Provide the (x, y) coordinate of the cell's center where the given text is located.  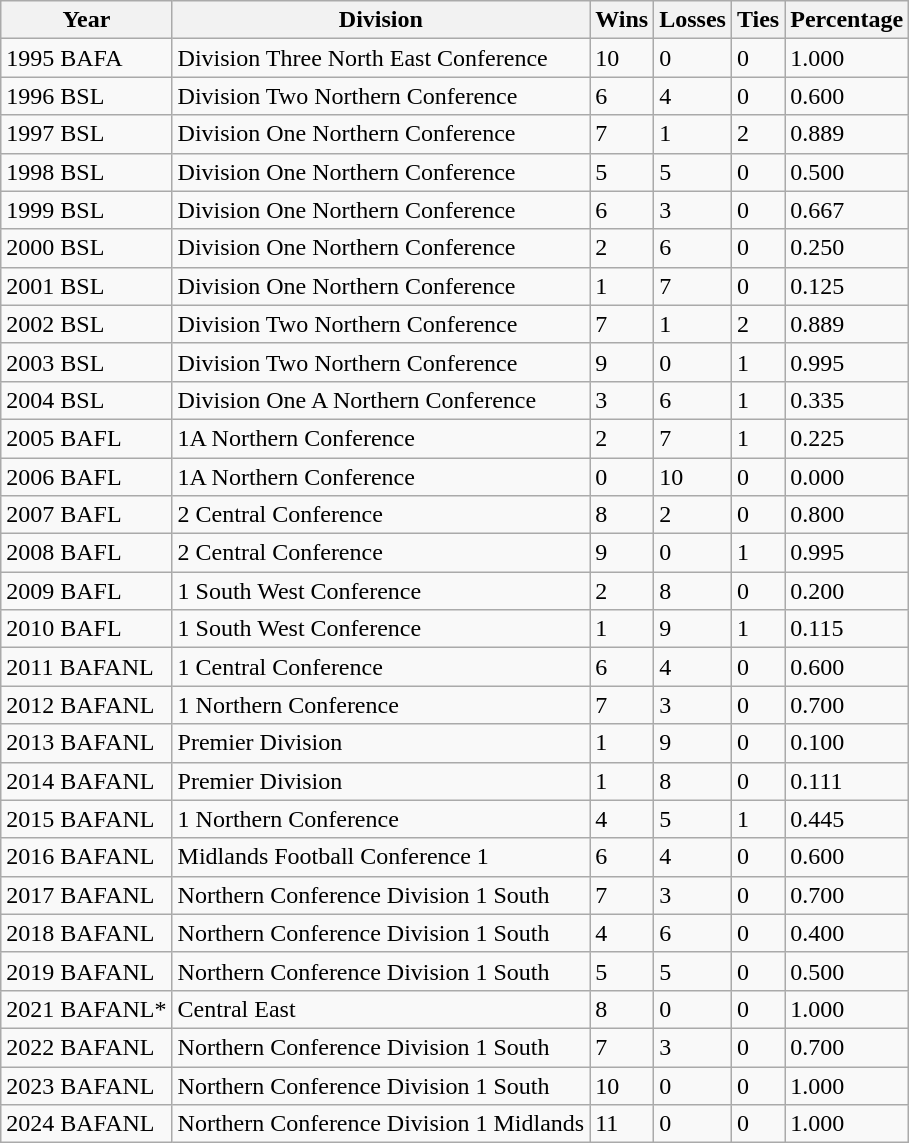
2018 BAFANL (86, 933)
Division One A Northern Conference (381, 400)
0.115 (847, 629)
2008 BAFL (86, 553)
2000 BSL (86, 248)
2019 BAFANL (86, 971)
Northern Conference Division 1 Midlands (381, 1124)
2013 BAFANL (86, 743)
1998 BSL (86, 172)
2022 BAFANL (86, 1047)
2017 BAFANL (86, 895)
2011 BAFANL (86, 667)
0.125 (847, 286)
0.100 (847, 743)
2024 BAFANL (86, 1124)
Division Three North East Conference (381, 58)
0.225 (847, 438)
Midlands Football Conference 1 (381, 857)
0.800 (847, 515)
1 Central Conference (381, 667)
Losses (693, 20)
2006 BAFL (86, 477)
0.250 (847, 248)
Ties (758, 20)
2015 BAFANL (86, 819)
1999 BSL (86, 210)
1996 BSL (86, 96)
2005 BAFL (86, 438)
0.111 (847, 781)
2014 BAFANL (86, 781)
11 (622, 1124)
2002 BSL (86, 324)
2021 BAFANL* (86, 1009)
2004 BSL (86, 400)
Year (86, 20)
0.445 (847, 819)
1997 BSL (86, 134)
Central East (381, 1009)
2009 BAFL (86, 591)
2023 BAFANL (86, 1085)
2001 BSL (86, 286)
0.000 (847, 477)
0.335 (847, 400)
2010 BAFL (86, 629)
2012 BAFANL (86, 705)
Division (381, 20)
2016 BAFANL (86, 857)
0.400 (847, 933)
Percentage (847, 20)
Wins (622, 20)
0.200 (847, 591)
0.667 (847, 210)
2007 BAFL (86, 515)
2003 BSL (86, 362)
1995 BAFA (86, 58)
